Determine the (x, y) coordinate at the center of the cell enclosing the given text.  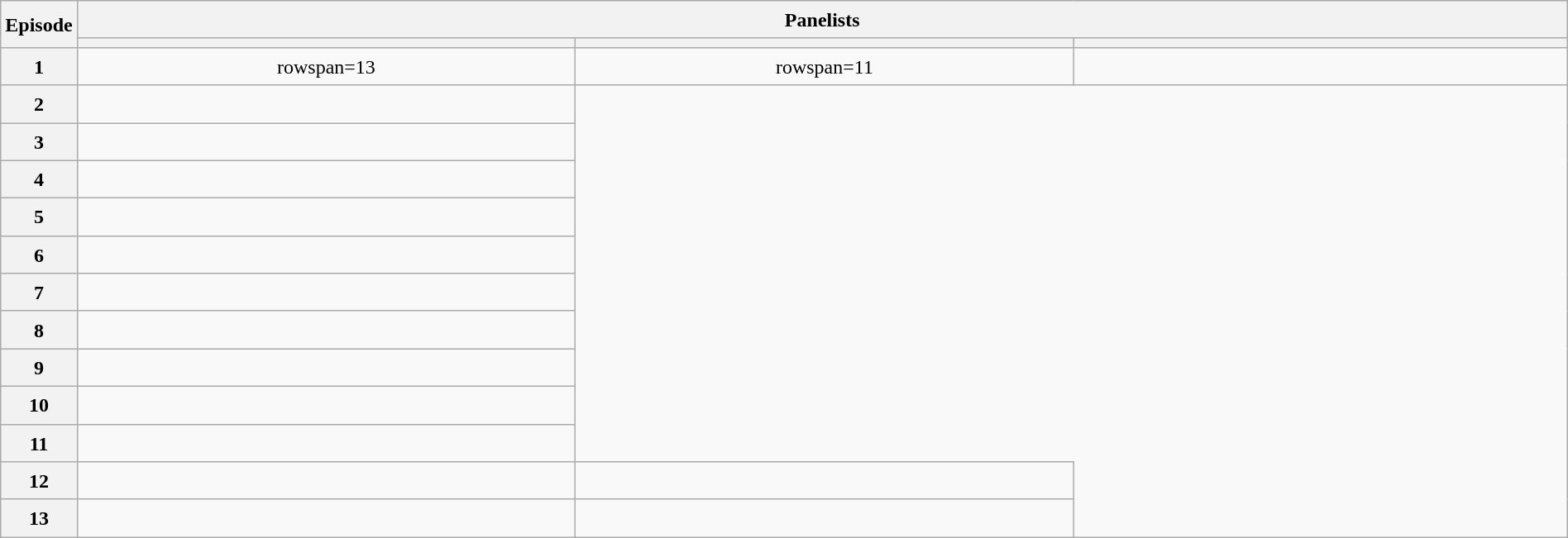
Episode (39, 25)
7 (39, 293)
10 (39, 405)
6 (39, 255)
1 (39, 66)
Panelists (822, 20)
5 (39, 217)
9 (39, 368)
13 (39, 518)
2 (39, 104)
12 (39, 481)
8 (39, 330)
rowspan=11 (825, 66)
3 (39, 141)
4 (39, 179)
11 (39, 443)
rowspan=13 (326, 66)
